Pinpoint the cell where the given text exists, returning its [x, y] midpoint coordinate. 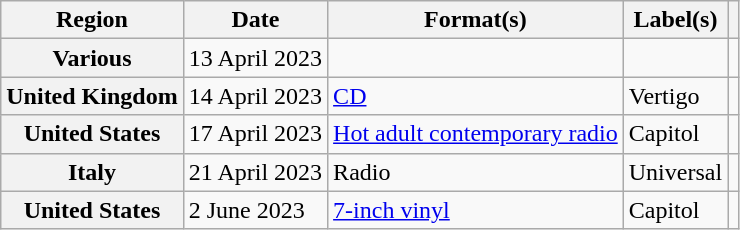
2 June 2023 [255, 210]
United Kingdom [92, 96]
Radio [476, 172]
Universal [675, 172]
Various [92, 58]
21 April 2023 [255, 172]
Format(s) [476, 20]
7-inch vinyl [476, 210]
Italy [92, 172]
14 April 2023 [255, 96]
Vertigo [675, 96]
CD [476, 96]
Hot adult contemporary radio [476, 134]
Label(s) [675, 20]
13 April 2023 [255, 58]
Date [255, 20]
17 April 2023 [255, 134]
Region [92, 20]
